Detect which cell encompasses the target text, then output its (x, y) center coordinate. 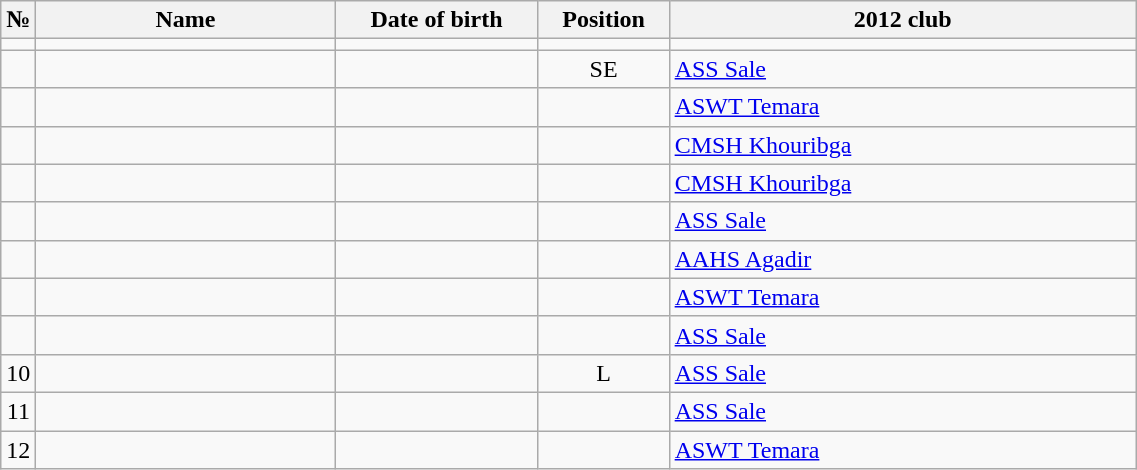
Date of birth (436, 20)
№ (18, 20)
L (604, 373)
10 (18, 373)
Name (186, 20)
Position (604, 20)
SE (604, 69)
11 (18, 411)
2012 club (902, 20)
AAHS Agadir (902, 259)
12 (18, 449)
